From the cell containing the given text, extract its center point as (X, Y) coordinate. 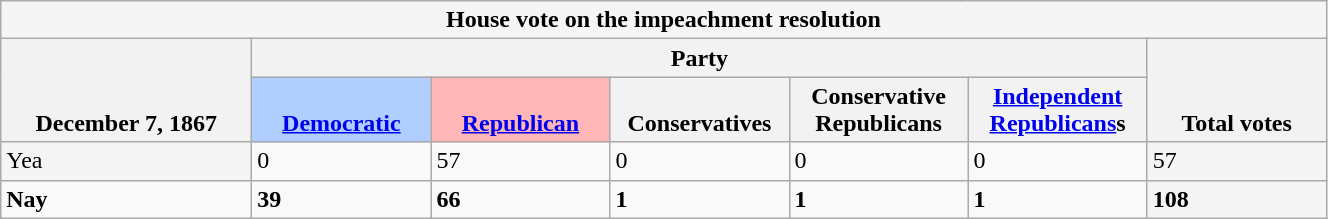
Democratic (342, 110)
Yea (126, 161)
39 (342, 199)
House vote on the impeachment resolution (664, 20)
Independent Republicanss (1058, 110)
Conservatives (700, 110)
66 (520, 199)
Republican (520, 110)
Total votes (1236, 90)
Party (700, 58)
108 (1236, 199)
Conservative Republicans (878, 110)
Nay (126, 199)
December 7, 1867 (126, 90)
